Output the [X, Y] coordinate of the center of the cell containing the given text.  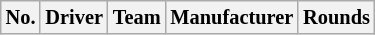
Team [137, 17]
Manufacturer [232, 17]
Rounds [336, 17]
No. [21, 17]
Driver [74, 17]
